Find where the given text appears and provide that cell's center as (X, Y) coordinate. 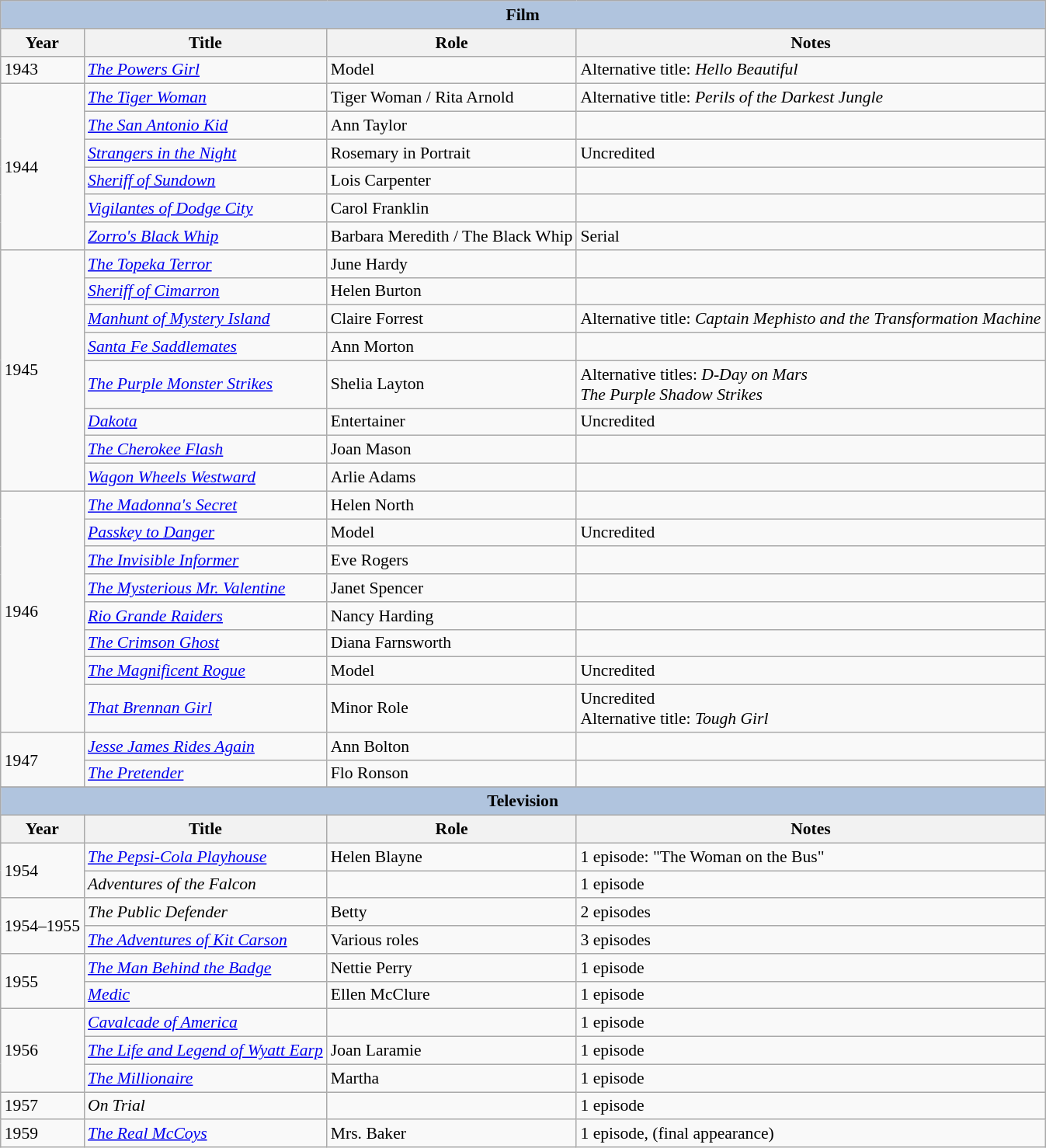
1945 (42, 370)
1 episode: "The Woman on the Bus" (811, 857)
Eve Rogers (452, 561)
Ellen McClure (452, 995)
Passkey to Danger (205, 533)
Helen North (452, 505)
Manhunt of Mystery Island (205, 319)
Alternative title: Perils of the Darkest Jungle (811, 98)
June Hardy (452, 264)
The Magnificent Rogue (205, 671)
Entertainer (452, 422)
Arlie Adams (452, 478)
That Brennan Girl (205, 708)
Nettie Perry (452, 968)
Jesse James Rides Again (205, 746)
Alternative titles: D-Day on MarsThe Purple Shadow Strikes (811, 384)
Ann Bolton (452, 746)
1954–1955 (42, 926)
The Purple Monster Strikes (205, 384)
The Man Behind the Badge (205, 968)
1956 (42, 1050)
1957 (42, 1106)
Cavalcade of America (205, 1023)
1943 (42, 70)
The San Antonio Kid (205, 126)
The Mysterious Mr. Valentine (205, 588)
The Crimson Ghost (205, 643)
Various roles (452, 940)
The Pepsi-Cola Playhouse (205, 857)
The Cherokee Flash (205, 450)
The Adventures of Kit Carson (205, 940)
1 episode, (final appearance) (811, 1134)
Sheriff of Sundown (205, 181)
1947 (42, 760)
Helen Burton (452, 291)
The Real McCoys (205, 1134)
Strangers in the Night (205, 153)
1954 (42, 870)
The Public Defender (205, 913)
Lois Carpenter (452, 181)
The Madonna's Secret (205, 505)
Minor Role (452, 708)
Medic (205, 995)
Film (523, 15)
The Powers Girl (205, 70)
Santa Fe Saddlemates (205, 347)
The Millionaire (205, 1078)
UncreditedAlternative title: Tough Girl (811, 708)
Vigilantes of Dodge City (205, 209)
The Pretender (205, 774)
Diana Farnsworth (452, 643)
Joan Laramie (452, 1051)
Flo Ronson (452, 774)
Helen Blayne (452, 857)
Mrs. Baker (452, 1134)
Zorro's Black Whip (205, 236)
Shelia Layton (452, 384)
Rosemary in Portrait (452, 153)
Dakota (205, 422)
1944 (42, 167)
The Topeka Terror (205, 264)
Nancy Harding (452, 616)
Claire Forrest (452, 319)
The Invisible Informer (205, 561)
Sheriff of Cimarron (205, 291)
3 episodes (811, 940)
Barbara Meredith / The Black Whip (452, 236)
The Life and Legend of Wyatt Earp (205, 1051)
2 episodes (811, 913)
Rio Grande Raiders (205, 616)
Adventures of the Falcon (205, 885)
Martha (452, 1078)
Serial (811, 236)
Television (523, 802)
Carol Franklin (452, 209)
Tiger Woman / Rita Arnold (452, 98)
Ann Taylor (452, 126)
Joan Mason (452, 450)
1946 (42, 611)
Janet Spencer (452, 588)
1959 (42, 1134)
Betty (452, 913)
Alternative title: Captain Mephisto and the Transformation Machine (811, 319)
Alternative title: Hello Beautiful (811, 70)
The Tiger Woman (205, 98)
1955 (42, 982)
Ann Morton (452, 347)
Wagon Wheels Westward (205, 478)
On Trial (205, 1106)
